From the cell containing the given text, extract its center point as [X, Y] coordinate. 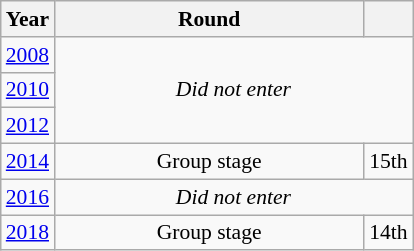
2012 [28, 126]
Round [209, 19]
2008 [28, 55]
2010 [28, 90]
2016 [28, 197]
2018 [28, 233]
14th [388, 233]
2014 [28, 162]
15th [388, 162]
Year [28, 19]
